Scan for the cell matching the given text and deliver its (X, Y) coordinate at center. 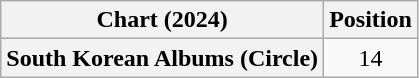
South Korean Albums (Circle) (162, 58)
Chart (2024) (162, 20)
Position (371, 20)
14 (371, 58)
